Scan for the cell matching the given text and deliver its (X, Y) coordinate at center. 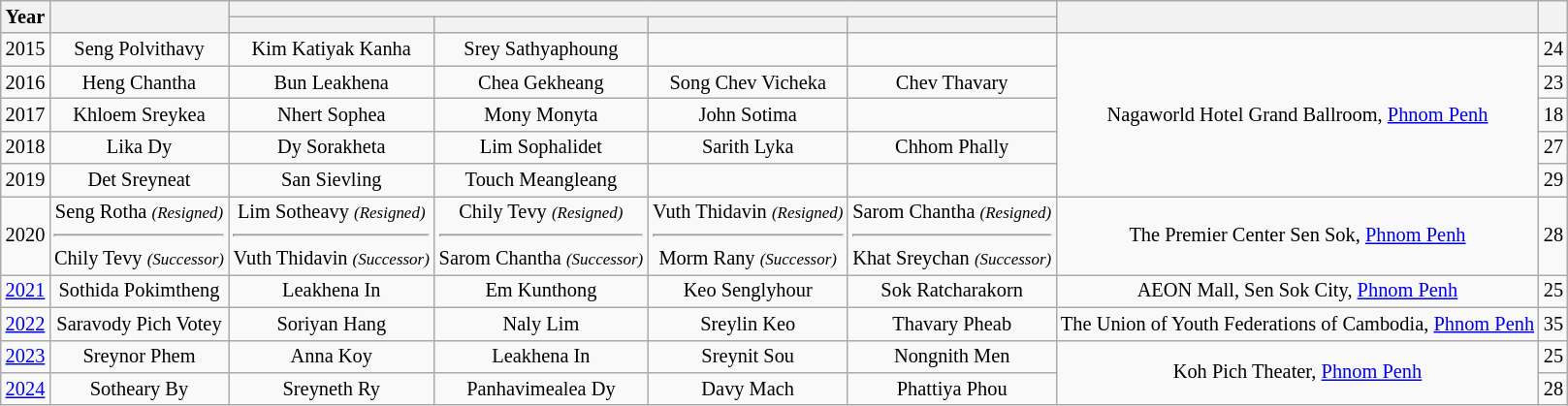
Sreynor Phem (140, 357)
Thavary Pheab (952, 324)
24 (1553, 49)
2021 (25, 291)
Song Chev Vicheka (748, 82)
Sreynit Sou (748, 357)
Sarom Chantha (Resigned) Khat Sreychan (Successor) (952, 234)
Chily Tevy (Resigned) Sarom Chantha (Successor) (541, 234)
Mony Monyta (541, 114)
Det Sreyneat (140, 180)
Lika Dy (140, 147)
18 (1553, 114)
Sreyneth Ry (332, 389)
Lim Sophalidet (541, 147)
Soriyan Hang (332, 324)
Keo Senglyhour (748, 291)
2015 (25, 49)
Chhom Phally (952, 147)
Sotheary By (140, 389)
Vuth Thidavin (Resigned) Morm Rany (Successor) (748, 234)
2020 (25, 234)
Khloem Sreykea (140, 114)
Chea Gekheang (541, 82)
27 (1553, 147)
2023 (25, 357)
San Sievling (332, 180)
Heng Chantha (140, 82)
Seng Rotha (Resigned) Chily Tevy (Successor) (140, 234)
Touch Meangleang (541, 180)
Naly Lim (541, 324)
2019 (25, 180)
Bun Leakhena (332, 82)
2016 (25, 82)
Phattiya Phou (952, 389)
Nongnith Men (952, 357)
Srey Sathyaphoung (541, 49)
Sothida Pokimtheng (140, 291)
Chev Thavary (952, 82)
The Union of Youth Federations of Cambodia, Phnom Penh (1297, 324)
Anna Koy (332, 357)
Nagaworld Hotel Grand Ballroom, Phnom Penh (1297, 114)
Panhavimealea Dy (541, 389)
2017 (25, 114)
Nhert Sophea (332, 114)
2022 (25, 324)
23 (1553, 82)
Kim Katiyak Kanha (332, 49)
Dy Sorakheta (332, 147)
The Premier Center Sen Sok, Phnom Penh (1297, 234)
AEON Mall, Sen Sok City, Phnom Penh (1297, 291)
Saravody Pich Votey (140, 324)
Sarith Lyka (748, 147)
Em Kunthong (541, 291)
Sreylin Keo (748, 324)
Sok Ratcharakorn (952, 291)
Seng Polvithavy (140, 49)
Lim Sotheavy (Resigned) Vuth Thidavin (Successor) (332, 234)
John Sotima (748, 114)
Year (25, 16)
2018 (25, 147)
2024 (25, 389)
35 (1553, 324)
29 (1553, 180)
Davy Mach (748, 389)
Koh Pich Theater, Phnom Penh (1297, 372)
